Return the [X, Y] coordinate for the center point of the cell that contains the specified text.  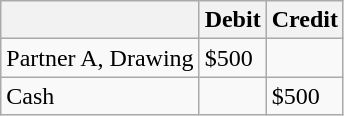
Cash [100, 96]
Partner A, Drawing [100, 58]
Credit [304, 20]
Debit [232, 20]
